Return [x, y] of the center of cell containing provided text 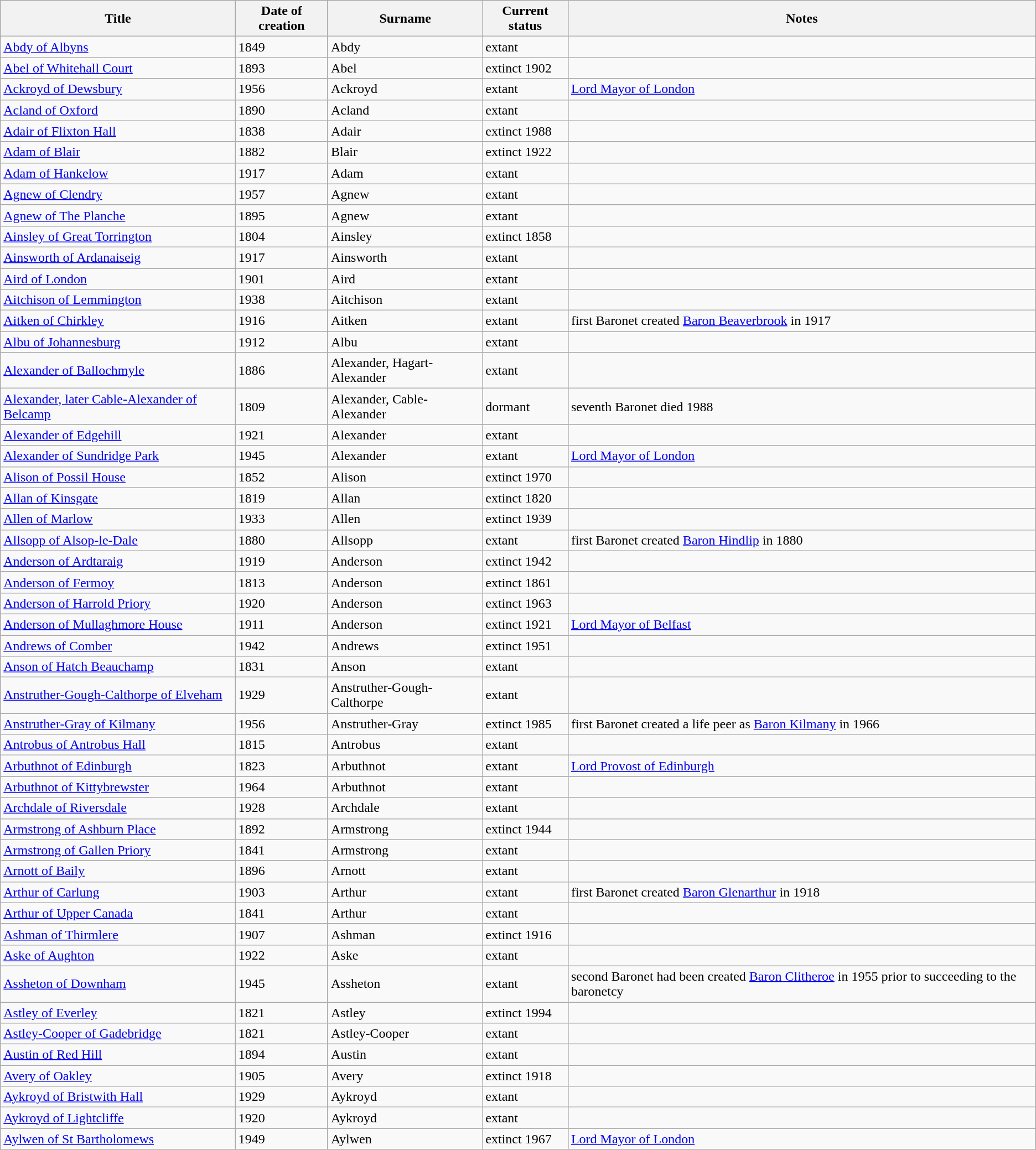
first Baronet created Baron Hindlip in 1880 [801, 540]
extinct 1988 [526, 131]
1933 [281, 519]
extinct 1970 [526, 477]
extinct 1951 [526, 646]
extinct 1944 [526, 829]
Aykroyd of Lightcliffe [118, 1118]
Albu [405, 342]
Allen [405, 519]
1949 [281, 1139]
1938 [281, 300]
1911 [281, 624]
1849 [281, 47]
1882 [281, 152]
Ashman of Thirmlere [118, 934]
Adair [405, 131]
1880 [281, 540]
Avery [405, 1076]
1912 [281, 342]
Aitken of Chirkley [118, 321]
Abel [405, 68]
Aird of London [118, 278]
Ainsworth [405, 257]
Arthur of Upper Canada [118, 913]
Andrews of Comber [118, 646]
Arbuthnot of Kittybrewster [118, 787]
Austin [405, 1055]
Aird [405, 278]
Astley-Cooper of Gadebridge [118, 1034]
extinct 1902 [526, 68]
Albu of Johannesburg [118, 342]
1942 [281, 646]
extinct 1922 [526, 152]
Aske [405, 955]
Agnew of Clendry [118, 194]
Abdy of Albyns [118, 47]
Avery of Oakley [118, 1076]
Anderson of Mullaghmore House [118, 624]
Adam of Hankelow [118, 173]
Anderson of Fermoy [118, 582]
Andrews [405, 646]
extinct 1921 [526, 624]
Anson [405, 667]
Archdale [405, 808]
Current status [526, 19]
first Baronet created Baron Beaverbrook in 1917 [801, 321]
1896 [281, 871]
Assheton of Downham [118, 984]
Lord Provost of Edinburgh [801, 766]
extinct 1820 [526, 498]
Assheton [405, 984]
Agnew of The Planche [118, 215]
1809 [281, 406]
Abdy [405, 47]
1916 [281, 321]
Adam of Blair [118, 152]
first Baronet created a life peer as Baron Kilmany in 1966 [801, 724]
Allsopp of Alsop-le-Dale [118, 540]
extinct 1861 [526, 582]
1823 [281, 766]
Armstrong of Ashburn Place [118, 829]
Astley-Cooper [405, 1034]
1886 [281, 371]
Ashman [405, 934]
Austin of Red Hill [118, 1055]
Anson of Hatch Beauchamp [118, 667]
Date of creation [281, 19]
1890 [281, 110]
1838 [281, 131]
1893 [281, 68]
Anstruther-Gough-Calthorpe [405, 695]
1895 [281, 215]
1919 [281, 561]
Acland [405, 110]
Alexander of Ballochmyle [118, 371]
1903 [281, 892]
1852 [281, 477]
Alison [405, 477]
Title [118, 19]
Antrobus [405, 745]
Arnott [405, 871]
1813 [281, 582]
second Baronet had been created Baron Clitheroe in 1955 prior to succeeding to the baronetcy [801, 984]
Aitchison of Lemmington [118, 300]
1964 [281, 787]
1819 [281, 498]
Aykroyd of Bristwith Hall [118, 1097]
Notes [801, 19]
Lord Mayor of Belfast [801, 624]
extinct 1918 [526, 1076]
Aitken [405, 321]
Abel of Whitehall Court [118, 68]
Alexander, Cable-Alexander [405, 406]
Surname [405, 19]
extinct 1985 [526, 724]
Arnott of Baily [118, 871]
Allsopp [405, 540]
extinct 1939 [526, 519]
Anderson of Harrold Priory [118, 603]
Ainsley [405, 236]
1831 [281, 667]
1815 [281, 745]
1907 [281, 934]
Adair of Flixton Hall [118, 131]
Alexander of Sundridge Park [118, 456]
1894 [281, 1055]
1922 [281, 955]
1901 [281, 278]
Astley of Everley [118, 1012]
Anderson of Ardtaraig [118, 561]
1892 [281, 829]
1928 [281, 808]
Alison of Possil House [118, 477]
Ainsley of Great Torrington [118, 236]
extinct 1963 [526, 603]
Ackroyd [405, 89]
1804 [281, 236]
Acland of Oxford [118, 110]
Arthur of Carlung [118, 892]
Aylwen [405, 1139]
Allan [405, 498]
Aylwen of St Bartholomews [118, 1139]
Alexander, later Cable-Alexander of Belcamp [118, 406]
Anstruther-Gough-Calthorpe of Elveham [118, 695]
Antrobus of Antrobus Hall [118, 745]
Aske of Aughton [118, 955]
extinct 1858 [526, 236]
Blair [405, 152]
Astley [405, 1012]
Arbuthnot of Edinburgh [118, 766]
Allan of Kinsgate [118, 498]
extinct 1916 [526, 934]
Aitchison [405, 300]
first Baronet created Baron Glenarthur in 1918 [801, 892]
Armstrong of Gallen Priory [118, 850]
Adam [405, 173]
Archdale of Riversdale [118, 808]
Ainsworth of Ardanaiseig [118, 257]
1957 [281, 194]
dormant [526, 406]
Alexander, Hagart-Alexander [405, 371]
extinct 1967 [526, 1139]
extinct 1942 [526, 561]
Ackroyd of Dewsbury [118, 89]
Anstruther-Gray [405, 724]
extinct 1994 [526, 1012]
1905 [281, 1076]
seventh Baronet died 1988 [801, 406]
Anstruther-Gray of Kilmany [118, 724]
Alexander of Edgehill [118, 435]
1921 [281, 435]
Allen of Marlow [118, 519]
